Pinpoint the cell where the given text exists, returning its (x, y) midpoint coordinate. 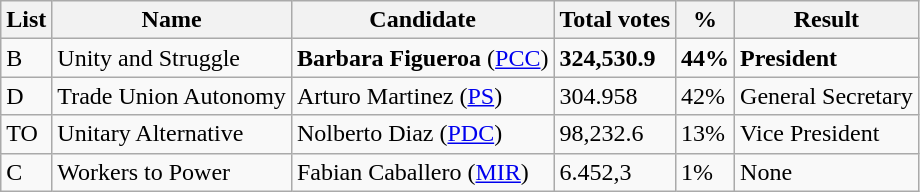
B (26, 58)
6.452,3 (615, 172)
D (26, 96)
Unitary Alternative (172, 134)
324,530.9 (615, 58)
None (827, 172)
304.958 (615, 96)
C (26, 172)
Nolberto Diaz (PDC) (422, 134)
44% (706, 58)
Vice President (827, 134)
Unity and Struggle (172, 58)
Fabian Caballero (MIR) (422, 172)
TO (26, 134)
List (26, 20)
Total votes (615, 20)
President (827, 58)
98,232.6 (615, 134)
General Secretary (827, 96)
Arturo Martinez (PS) (422, 96)
Workers to Power (172, 172)
Candidate (422, 20)
Barbara Figueroa (PCC) (422, 58)
1% (706, 172)
13% (706, 134)
42% (706, 96)
Result (827, 20)
% (706, 20)
Name (172, 20)
Trade Union Autonomy (172, 96)
